Identify which cell holds the provided text, then report its [x, y] central coordinate. 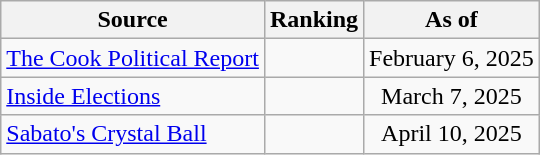
Sabato's Crystal Ball [133, 134]
Ranking [314, 20]
March 7, 2025 [452, 96]
As of [452, 20]
Inside Elections [133, 96]
February 6, 2025 [452, 58]
The Cook Political Report [133, 58]
Source [133, 20]
April 10, 2025 [452, 134]
